Identify which cell holds the provided text, then report its [X, Y] central coordinate. 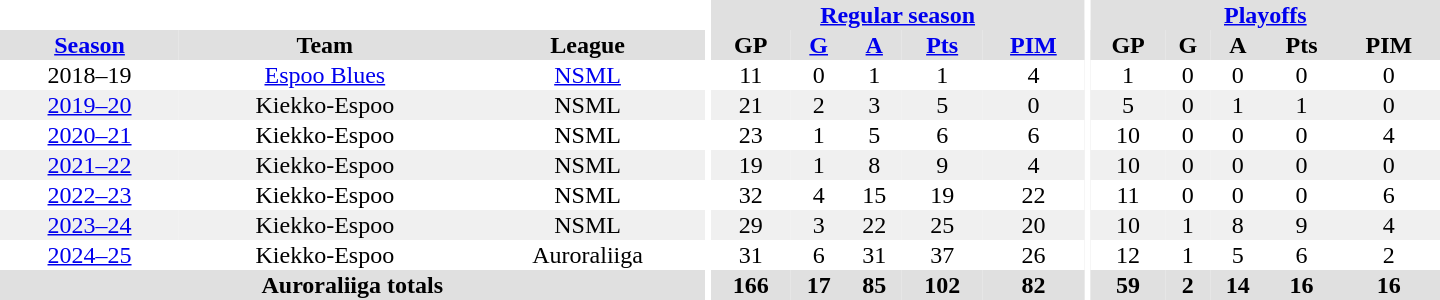
23 [751, 135]
2023–24 [90, 225]
29 [751, 225]
85 [874, 285]
Playoffs [1266, 15]
2019–20 [90, 105]
League [588, 45]
25 [942, 225]
82 [1033, 285]
2024–25 [90, 255]
32 [751, 195]
59 [1128, 285]
Season [90, 45]
Espoo Blues [325, 75]
Team [325, 45]
2021–22 [90, 165]
Auroraliiga [588, 255]
Regular season [898, 15]
37 [942, 255]
2020–21 [90, 135]
17 [819, 285]
166 [751, 285]
14 [1238, 285]
102 [942, 285]
21 [751, 105]
2022–23 [90, 195]
2018–19 [90, 75]
12 [1128, 255]
26 [1033, 255]
Auroraliiga totals [352, 285]
20 [1033, 225]
15 [874, 195]
